Pinpoint the cell where the given text exists, returning its (x, y) midpoint coordinate. 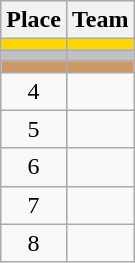
6 (34, 167)
7 (34, 205)
5 (34, 129)
Place (34, 20)
8 (34, 243)
4 (34, 91)
Team (100, 20)
